Return [x, y] of the center of cell containing provided text 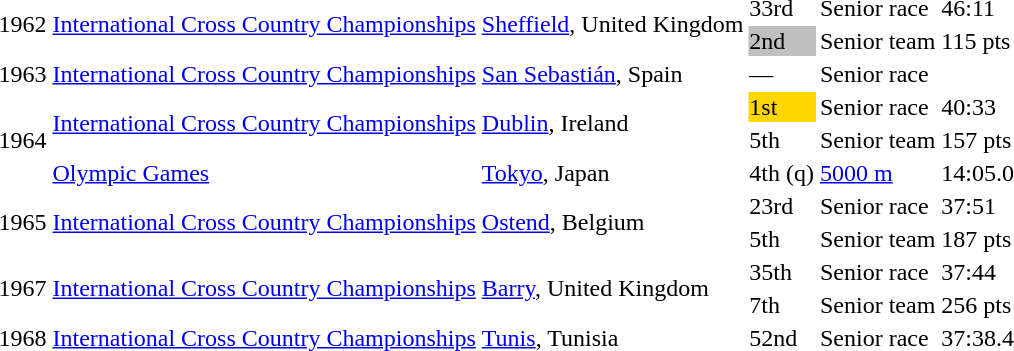
1st [782, 107]
23rd [782, 206]
Ostend, Belgium [612, 222]
Olympic Games [264, 173]
4th (q) [782, 173]
2nd [782, 41]
San Sebastián, Spain [612, 74]
Dublin, Ireland [612, 124]
5000 m [878, 173]
Barry, United Kingdom [612, 288]
Tokyo, Japan [612, 173]
35th [782, 272]
7th [782, 305]
— [782, 74]
